Output the [x, y] coordinate of the center of the cell containing the given text.  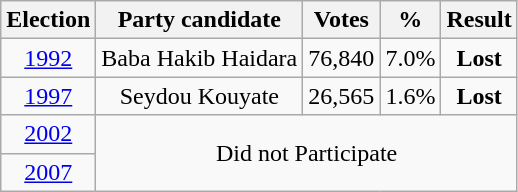
Result [479, 20]
1992 [48, 58]
26,565 [342, 96]
Did not Participate [307, 153]
7.0% [410, 58]
2007 [48, 172]
Seydou Kouyate [200, 96]
% [410, 20]
Baba Hakib Haidara [200, 58]
2002 [48, 134]
Votes [342, 20]
76,840 [342, 58]
Election [48, 20]
Party candidate [200, 20]
1997 [48, 96]
1.6% [410, 96]
